Provide the [x, y] coordinate of the cell's center where the given text is located.  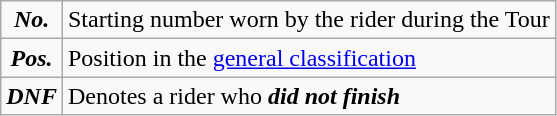
Position in the general classification [308, 58]
No. [32, 20]
Starting number worn by the rider during the Tour [308, 20]
Denotes a rider who did not finish [308, 96]
DNF [32, 96]
Pos. [32, 58]
